Return the [X, Y] coordinate for the center point of the cell that contains the specified text.  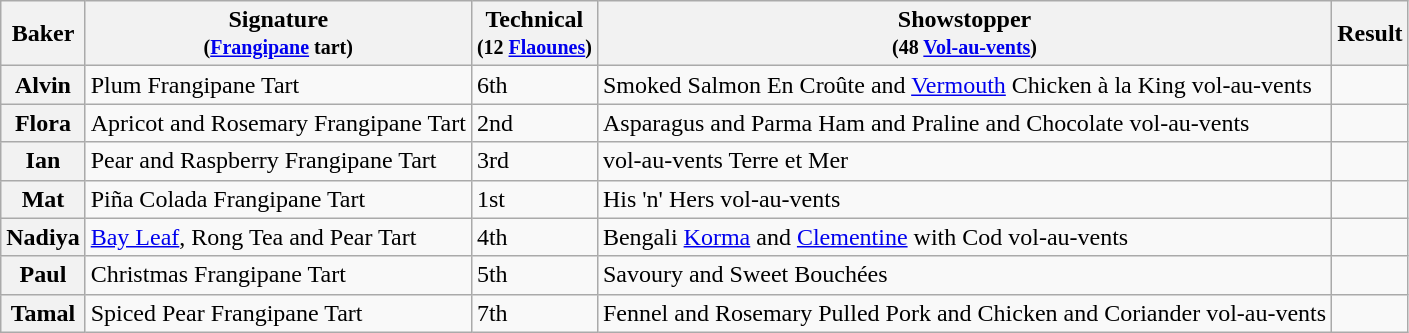
Bengali Korma and Clementine with Cod vol-au-vents [964, 237]
Plum Frangipane Tart [278, 85]
Result [1370, 34]
Bay Leaf, Rong Tea and Pear Tart [278, 237]
vol-au-vents Terre et Mer [964, 161]
Tamal [43, 313]
Savoury and Sweet Bouchées [964, 275]
Signature(Frangipane tart) [278, 34]
Pear and Raspberry Frangipane Tart [278, 161]
Smoked Salmon En Croûte and Vermouth Chicken à la King vol-au-vents [964, 85]
Baker [43, 34]
Ian [43, 161]
His 'n' Hers vol-au-vents [964, 199]
Alvin [43, 85]
Paul [43, 275]
Mat [43, 199]
4th [534, 237]
Asparagus and Parma Ham and Praline and Chocolate vol-au-vents [964, 123]
Spiced Pear Frangipane Tart [278, 313]
6th [534, 85]
5th [534, 275]
Nadiya [43, 237]
Piña Colada Frangipane Tart [278, 199]
Technical(12 Flaounes) [534, 34]
Christmas Frangipane Tart [278, 275]
7th [534, 313]
Flora [43, 123]
Showstopper(48 Vol-au-vents) [964, 34]
3rd [534, 161]
1st [534, 199]
Fennel and Rosemary Pulled Pork and Chicken and Coriander vol-au-vents [964, 313]
2nd [534, 123]
Apricot and Rosemary Frangipane Tart [278, 123]
